Scan for the cell matching the given text and deliver its [X, Y] coordinate at center. 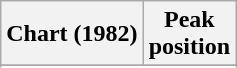
Peak position [189, 34]
Chart (1982) [72, 34]
